Detect which cell encompasses the target text, then output its (X, Y) center coordinate. 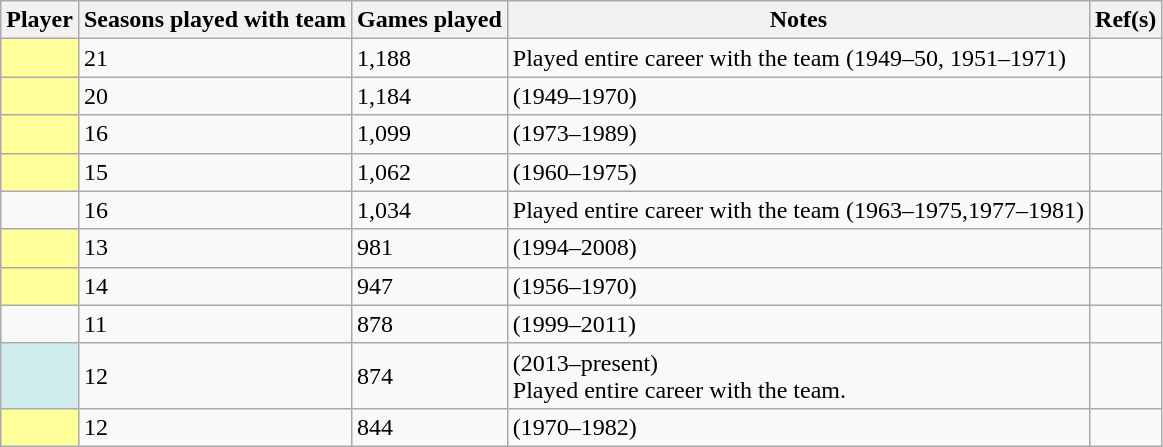
1,188 (430, 58)
Player (40, 20)
11 (214, 324)
14 (214, 286)
Ref(s) (1126, 20)
(1949–1970) (798, 96)
(1960–1975) (798, 172)
(1973–1989) (798, 134)
Played entire career with the team (1963–1975,1977–1981) (798, 210)
(1970–1982) (798, 427)
1,062 (430, 172)
(1994–2008) (798, 248)
844 (430, 427)
1,184 (430, 96)
(2013–present)Played entire career with the team. (798, 376)
947 (430, 286)
Seasons played with team (214, 20)
21 (214, 58)
20 (214, 96)
13 (214, 248)
Notes (798, 20)
981 (430, 248)
1,099 (430, 134)
15 (214, 172)
(1956–1970) (798, 286)
874 (430, 376)
1,034 (430, 210)
878 (430, 324)
Played entire career with the team (1949–50, 1951–1971) (798, 58)
Games played (430, 20)
(1999–2011) (798, 324)
